Return (X, Y) of the center of cell containing provided text 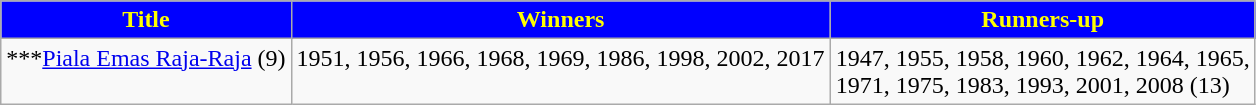
1951, 1956, 1966, 1968, 1969, 1986, 1998, 2002, 2017 (560, 72)
Winners (560, 20)
***Piala Emas Raja-Raja (9) (146, 72)
Runners-up (1042, 20)
Title (146, 20)
1947, 1955, 1958, 1960, 1962, 1964, 1965,1971, 1975, 1983, 1993, 2001, 2008 (13) (1042, 72)
